For the text-containing cell, return its midpoint in (X, Y) coordinate format. 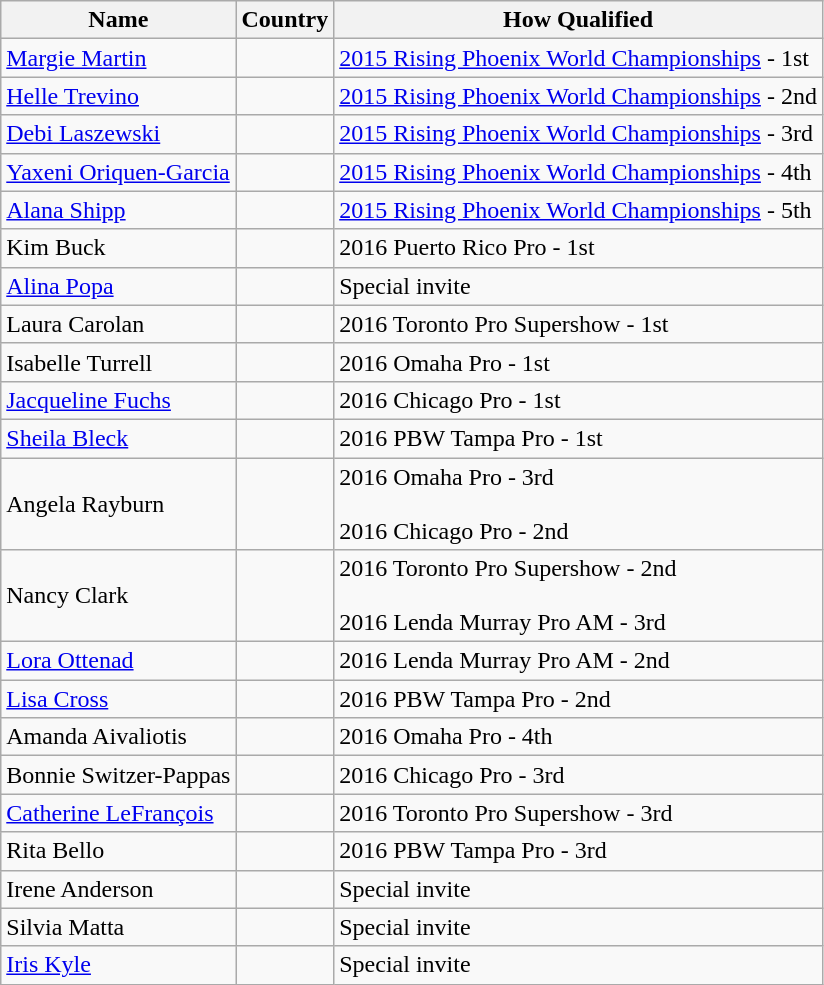
Amanda Aivaliotis (118, 737)
2015 Rising Phoenix World Championships - 1st (578, 58)
2016 PBW Tampa Pro - 1st (578, 438)
2016 Omaha Pro - 3rd2016 Chicago Pro - 2nd (578, 504)
Alina Popa (118, 286)
Iris Kyle (118, 965)
Margie Martin (118, 58)
2016 Chicago Pro - 3rd (578, 775)
Nancy Clark (118, 596)
2015 Rising Phoenix World Championships - 2nd (578, 96)
Yaxeni Oriquen-Garcia (118, 172)
Helle Trevino (118, 96)
Country (285, 20)
Lisa Cross (118, 699)
Irene Anderson (118, 889)
Alana Shipp (118, 210)
2015 Rising Phoenix World Championships - 5th (578, 210)
2016 Toronto Pro Supershow - 3rd (578, 813)
Jacqueline Fuchs (118, 400)
Kim Buck (118, 248)
2015 Rising Phoenix World Championships - 3rd (578, 134)
2016 Chicago Pro - 1st (578, 400)
2016 Toronto Pro Supershow - 1st (578, 324)
2016 PBW Tampa Pro - 3rd (578, 851)
Sheila Bleck (118, 438)
How Qualified (578, 20)
Lora Ottenad (118, 661)
2016 Toronto Pro Supershow - 2nd2016 Lenda Murray Pro AM - 3rd (578, 596)
Silvia Matta (118, 927)
Angela Rayburn (118, 504)
Catherine LeFrançois (118, 813)
2016 Puerto Rico Pro - 1st (578, 248)
2016 PBW Tampa Pro - 2nd (578, 699)
Rita Bello (118, 851)
2016 Lenda Murray Pro AM - 2nd (578, 661)
Debi Laszewski (118, 134)
2015 Rising Phoenix World Championships - 4th (578, 172)
Laura Carolan (118, 324)
2016 Omaha Pro - 1st (578, 362)
Name (118, 20)
2016 Omaha Pro - 4th (578, 737)
Bonnie Switzer-Pappas (118, 775)
Isabelle Turrell (118, 362)
